Capture the cell that displays the provided text and extract its (x, y) central coordinate. 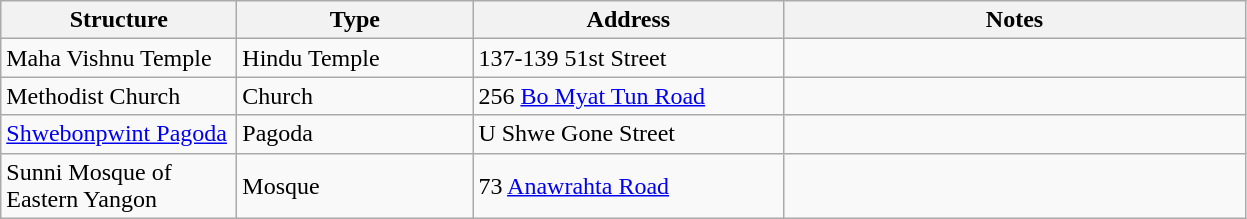
137-139 51st Street (628, 58)
73 Anawrahta Road (628, 186)
Mosque (355, 186)
U Shwe Gone Street (628, 134)
Maha Vishnu Temple (119, 58)
Methodist Church (119, 96)
Shwebonpwint Pagoda (119, 134)
Church (355, 96)
Hindu Temple (355, 58)
Notes (1014, 20)
Pagoda (355, 134)
Sunni Mosque of Eastern Yangon (119, 186)
Type (355, 20)
Address (628, 20)
Structure (119, 20)
256 Bo Myat Tun Road (628, 96)
